Capture the cell that displays the provided text and extract its (X, Y) central coordinate. 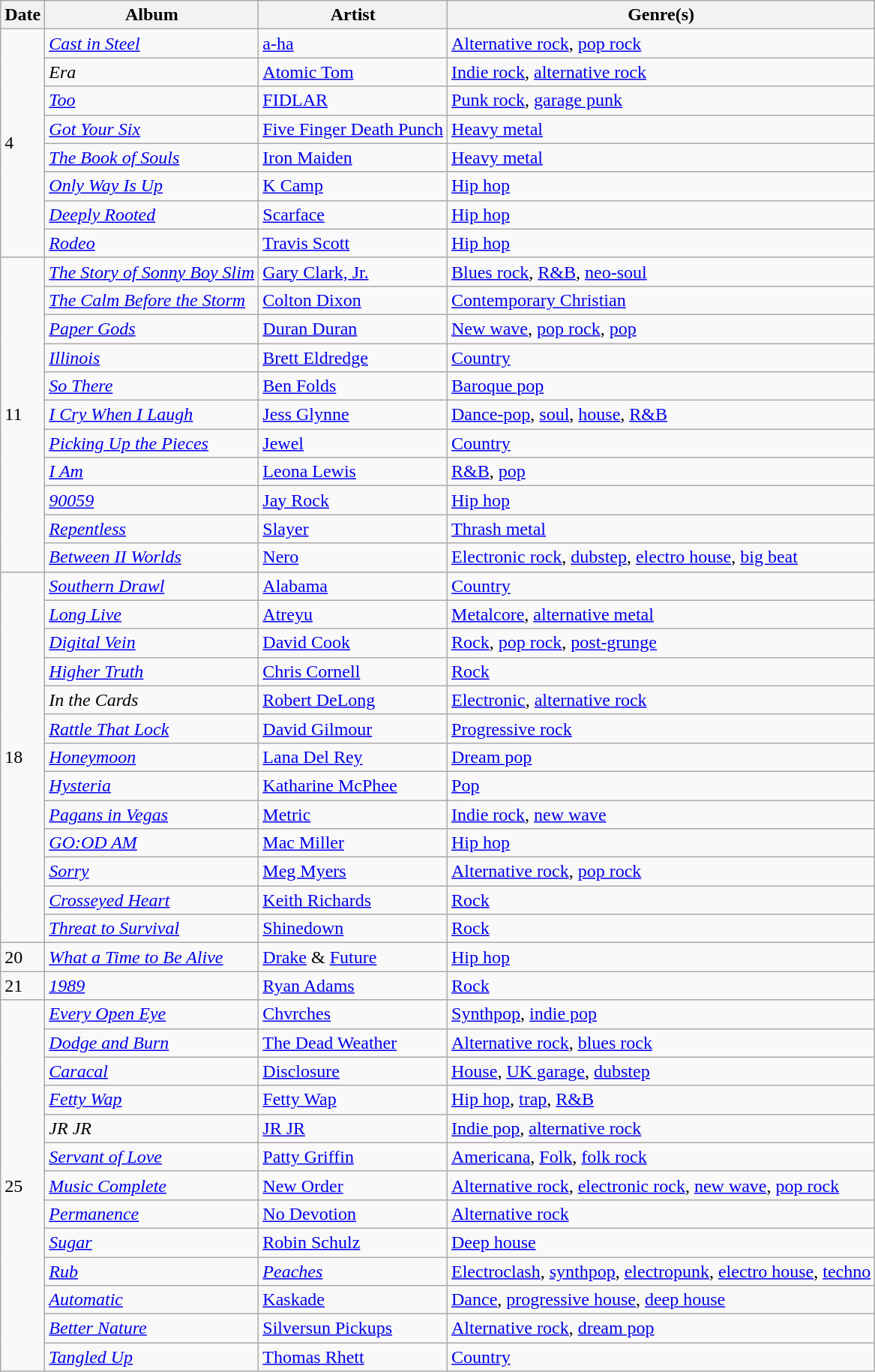
Tangled Up (151, 1357)
Deeply Rooted (151, 215)
Paper Gods (151, 329)
Sugar (151, 1242)
New wave, pop rock, pop (661, 329)
Duran Duran (353, 329)
Illinois (151, 358)
Progressive rock (661, 728)
Rock, pop rock, post-grunge (661, 643)
Artist (353, 15)
Lana Del Rey (353, 757)
Travis Scott (353, 243)
Dance, progressive house, deep house (661, 1300)
Digital Vein (151, 643)
1989 (151, 986)
The Story of Sonny Boy Slim (151, 272)
Jess Glynne (353, 415)
Automatic (151, 1300)
David Cook (353, 643)
Keith Richards (353, 900)
Alternative rock, dream pop (661, 1328)
GO:OD AM (151, 843)
Servant of Love (151, 1157)
Indie rock, new wave (661, 814)
Alternative rock (661, 1214)
R&B, pop (661, 472)
Electroclash, synthpop, electropunk, electro house, techno (661, 1271)
Dance-pop, soul, house, R&B (661, 415)
Permanence (151, 1214)
I Am (151, 472)
Drake & Future (353, 957)
Chvrches (353, 1014)
25 (22, 1185)
Ben Folds (353, 386)
a-ha (353, 44)
21 (22, 986)
Ryan Adams (353, 986)
Album (151, 15)
Katharine McPhee (353, 785)
Meg Myers (353, 872)
Metalcore, alternative metal (661, 614)
Alabama (353, 586)
18 (22, 758)
4 (22, 143)
Hysteria (151, 785)
Pagans in Vegas (151, 814)
Mac Miller (353, 843)
Five Finger Death Punch (353, 129)
Indie pop, alternative rock (661, 1128)
Gary Clark, Jr. (353, 272)
Too (151, 101)
Threat to Survival (151, 929)
Scarface (353, 215)
Higher Truth (151, 671)
Silversun Pickups (353, 1328)
Nero (353, 557)
Deep house (661, 1242)
Atomic Tom (353, 72)
Thomas Rhett (353, 1357)
Jay Rock (353, 500)
90059 (151, 500)
Baroque pop (661, 386)
Americana, Folk, folk rock (661, 1157)
Punk rock, garage punk (661, 101)
What a Time to Be Alive (151, 957)
Sorry (151, 872)
The Calm Before the Storm (151, 300)
Shinedown (353, 929)
Hip hop, trap, R&B (661, 1100)
Leona Lewis (353, 472)
Peaches (353, 1271)
Robert DeLong (353, 700)
Rattle That Lock (151, 728)
Got Your Six (151, 129)
Patty Griffin (353, 1157)
Iron Maiden (353, 158)
Picking Up the Pieces (151, 443)
In the Cards (151, 700)
David Gilmour (353, 728)
Atreyu (353, 614)
Every Open Eye (151, 1014)
Crosseyed Heart (151, 900)
11 (22, 414)
Indie rock, alternative rock (661, 72)
Only Way Is Up (151, 186)
Long Live (151, 614)
Colton Dixon (353, 300)
Metric (353, 814)
Synthpop, indie pop (661, 1014)
Repentless (151, 529)
Disclosure (353, 1071)
Caracal (151, 1071)
Rub (151, 1271)
Date (22, 15)
Contemporary Christian (661, 300)
FIDLAR (353, 101)
20 (22, 957)
Chris Cornell (353, 671)
Southern Drawl (151, 586)
K Camp (353, 186)
Alternative rock, blues rock (661, 1043)
Slayer (353, 529)
Electronic rock, dubstep, electro house, big beat (661, 557)
House, UK garage, dubstep (661, 1071)
Blues rock, R&B, neo-soul (661, 272)
Dream pop (661, 757)
Cast in Steel (151, 44)
Pop (661, 785)
Dodge and Burn (151, 1043)
Electronic, alternative rock (661, 700)
Between II Worlds (151, 557)
Robin Schulz (353, 1242)
Better Nature (151, 1328)
Rodeo (151, 243)
No Devotion (353, 1214)
I Cry When I Laugh (151, 415)
The Dead Weather (353, 1043)
Thrash metal (661, 529)
Kaskade (353, 1300)
Genre(s) (661, 15)
Jewel (353, 443)
Brett Eldredge (353, 358)
Honeymoon (151, 757)
The Book of Souls (151, 158)
Era (151, 72)
New Order (353, 1185)
So There (151, 386)
Alternative rock, electronic rock, new wave, pop rock (661, 1185)
Music Complete (151, 1185)
